Locate the cell with the specified text and output its [X, Y] center coordinate. 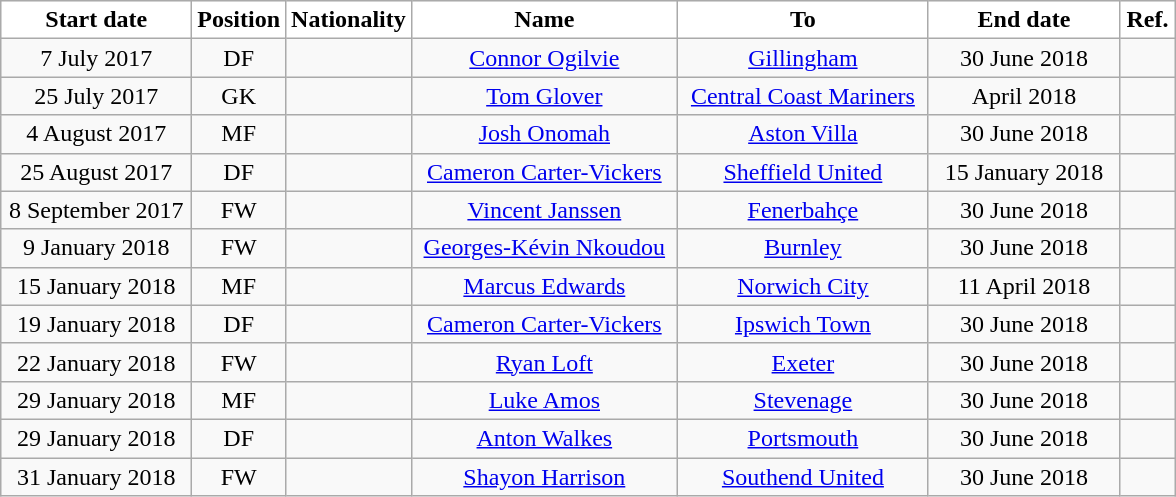
Ryan Loft [544, 362]
Southend United [802, 477]
Ref. [1147, 20]
8 September 2017 [96, 210]
25 August 2017 [96, 172]
Vincent Janssen [544, 210]
19 January 2018 [96, 324]
4 August 2017 [96, 134]
Georges-Kévin Nkoudou [544, 248]
Nationality [349, 20]
Sheffield United [802, 172]
Connor Ogilvie [544, 58]
9 January 2018 [96, 248]
Josh Onomah [544, 134]
Aston Villa [802, 134]
Shayon Harrison [544, 477]
Marcus Edwards [544, 286]
Central Coast Mariners [802, 96]
Burnley [802, 248]
7 July 2017 [96, 58]
Name [544, 20]
Tom Glover [544, 96]
To [802, 20]
25 July 2017 [96, 96]
Portsmouth [802, 438]
31 January 2018 [96, 477]
Exeter [802, 362]
Position [239, 20]
Fenerbahçe [802, 210]
11 April 2018 [1024, 286]
April 2018 [1024, 96]
Norwich City [802, 286]
22 January 2018 [96, 362]
Gillingham [802, 58]
GK [239, 96]
Ipswich Town [802, 324]
Stevenage [802, 400]
End date [1024, 20]
Start date [96, 20]
Anton Walkes [544, 438]
Luke Amos [544, 400]
